Extract the (X, Y) coordinate from the center of the cell holding the provided text.  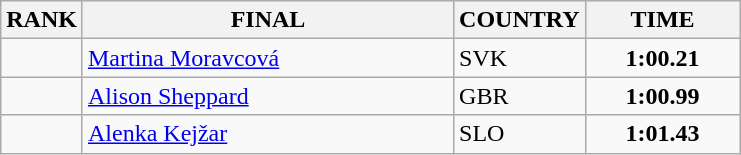
1:00.99 (662, 96)
RANK (42, 20)
SVK (520, 58)
1:01.43 (662, 134)
Martina Moravcová (268, 58)
Alison Sheppard (268, 96)
SLO (520, 134)
GBR (520, 96)
COUNTRY (520, 20)
1:00.21 (662, 58)
Alenka Kejžar (268, 134)
FINAL (268, 20)
TIME (662, 20)
